Extract the (x, y) coordinate from the center of the cell holding the provided text.  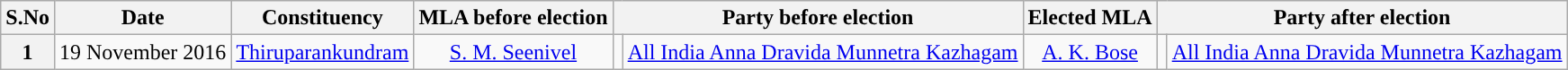
MLA before election (513, 18)
Thiruparankundram (322, 52)
S.No (28, 18)
S. M. Seenivel (513, 52)
A. K. Bose (1090, 52)
Party before election (818, 18)
Constituency (322, 18)
19 November 2016 (142, 52)
Elected MLA (1090, 18)
Party after election (1362, 18)
1 (28, 52)
Date (142, 18)
